Detect which cell encompasses the target text, then output its (X, Y) center coordinate. 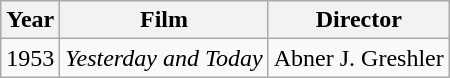
Abner J. Greshler (358, 58)
Yesterday and Today (164, 58)
1953 (30, 58)
Film (164, 20)
Director (358, 20)
Year (30, 20)
